Detect which cell encompasses the target text, then output its (x, y) center coordinate. 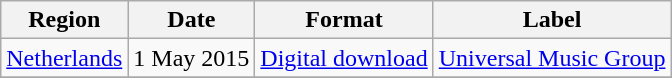
1 May 2015 (192, 58)
Label (552, 20)
Format (344, 20)
Netherlands (64, 58)
Universal Music Group (552, 58)
Digital download (344, 58)
Date (192, 20)
Region (64, 20)
